Scan for the cell matching the given text and deliver its (x, y) coordinate at center. 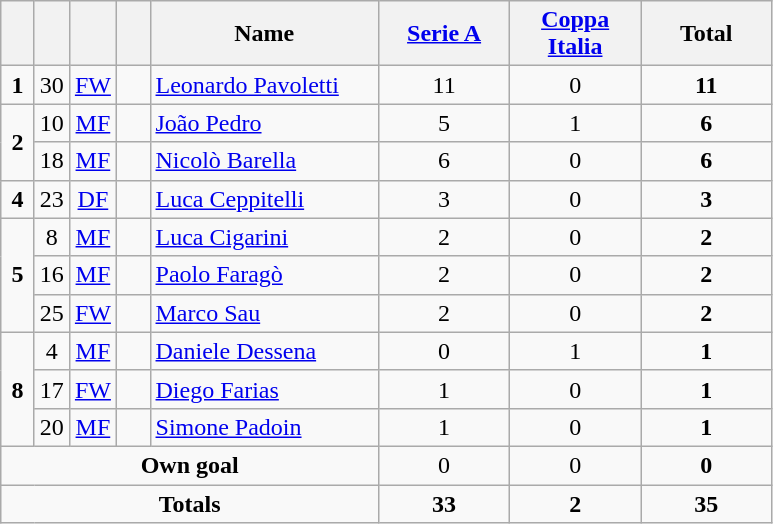
25 (52, 313)
Own goal (190, 465)
Simone Padoin (264, 427)
Total (706, 34)
23 (52, 199)
Daniele Dessena (264, 351)
Totals (190, 503)
DF (92, 199)
Serie A (444, 34)
Coppa Italia (576, 34)
30 (52, 85)
Luca Cigarini (264, 237)
Paolo Faragò (264, 275)
18 (52, 161)
20 (52, 427)
Name (264, 34)
Marco Sau (264, 313)
Nicolò Barella (264, 161)
Luca Ceppitelli (264, 199)
16 (52, 275)
10 (52, 123)
17 (52, 389)
35 (706, 503)
Leonardo Pavoletti (264, 85)
Diego Farias (264, 389)
João Pedro (264, 123)
33 (444, 503)
